Scan for the cell matching the given text and deliver its [X, Y] coordinate at center. 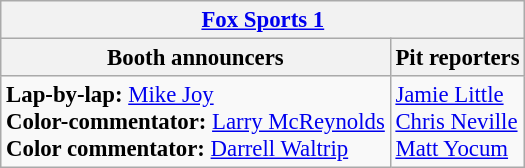
Booth announcers [196, 58]
Lap-by-lap: Mike JoyColor-commentator: Larry McReynoldsColor commentator: Darrell Waltrip [196, 122]
Jamie LittleChris NevilleMatt Yocum [458, 122]
Pit reporters [458, 58]
Fox Sports 1 [263, 20]
